Scan for the cell matching the given text and deliver its (x, y) coordinate at center. 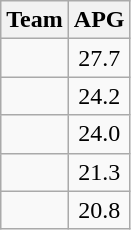
APG (99, 20)
24.2 (99, 96)
20.8 (99, 210)
27.7 (99, 58)
Team (35, 20)
24.0 (99, 134)
21.3 (99, 172)
